Capture the cell that displays the provided text and extract its [x, y] central coordinate. 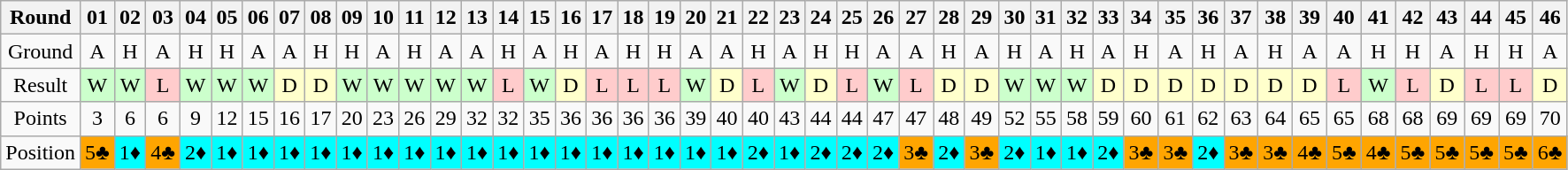
45 [1517, 18]
70 [1550, 119]
19 [664, 18]
60 [1141, 119]
21 [727, 18]
02 [129, 18]
13 [476, 18]
30 [1014, 18]
03 [163, 18]
61 [1175, 119]
31 [1046, 18]
06 [258, 18]
3 [97, 119]
24 [821, 18]
52 [1014, 119]
09 [352, 18]
9 [195, 119]
64 [1276, 119]
07 [288, 18]
58 [1076, 119]
27 [917, 18]
25 [851, 18]
Result [41, 85]
Ground [41, 51]
11 [414, 18]
46 [1550, 18]
08 [320, 18]
04 [195, 18]
38 [1276, 18]
34 [1141, 18]
41 [1379, 18]
33 [1108, 18]
22 [757, 18]
42 [1412, 18]
63 [1241, 119]
18 [634, 18]
62 [1209, 119]
6♣ [1550, 152]
59 [1108, 119]
48 [949, 119]
37 [1241, 18]
Position [41, 152]
05 [227, 18]
10 [382, 18]
Round [41, 18]
28 [949, 18]
55 [1046, 119]
01 [97, 18]
49 [982, 119]
Points [41, 119]
14 [508, 18]
